Scan for the cell matching the given text and deliver its (X, Y) coordinate at center. 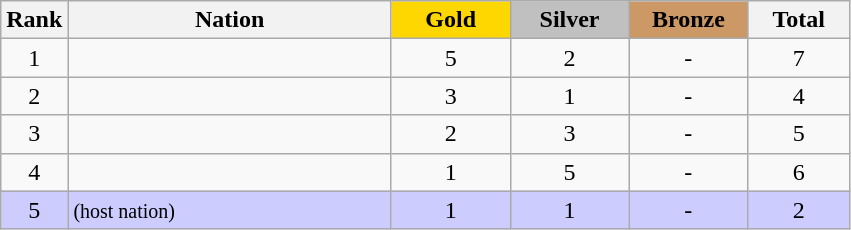
Rank (34, 20)
Total (799, 20)
6 (799, 172)
(host nation) (230, 210)
7 (799, 58)
Bronze (688, 20)
Nation (230, 20)
Silver (570, 20)
Gold (450, 20)
